Detect which cell encompasses the target text, then output its [x, y] center coordinate. 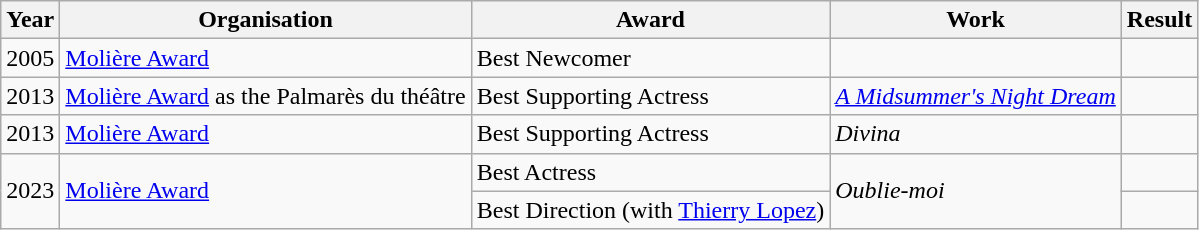
Organisation [266, 20]
A Midsummer's Night Dream [976, 96]
Best Direction (with Thierry Lopez) [650, 210]
Year [30, 20]
Molière Award as the Palmarès du théâtre [266, 96]
Result [1159, 20]
Oublie-moi [976, 191]
Award [650, 20]
Best Newcomer [650, 58]
2005 [30, 58]
2023 [30, 191]
Work [976, 20]
Best Actress [650, 172]
Divina [976, 134]
